Return [x, y] of the center of cell containing provided text 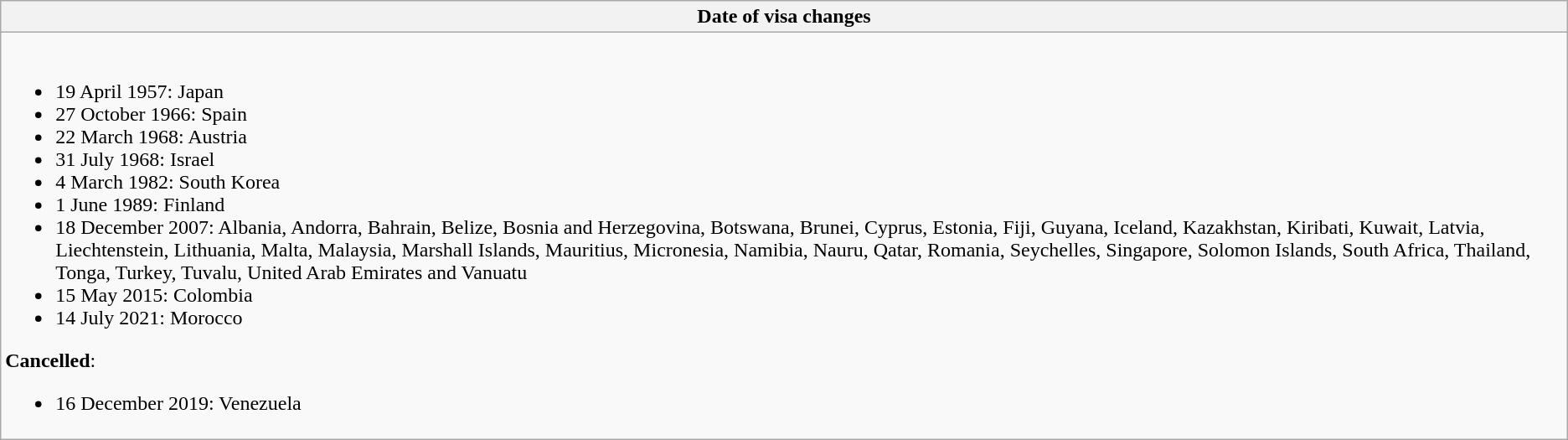
Date of visa changes [784, 17]
